Locate the cell with the specified text and output its [X, Y] center coordinate. 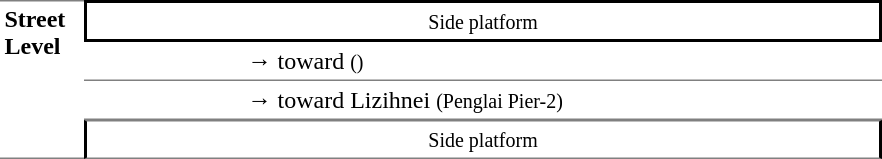
→ toward () [562, 62]
→ toward Lizihnei (Penglai Pier-2) [562, 100]
Street Level [42, 80]
